Detect which cell encompasses the target text, then output its (x, y) center coordinate. 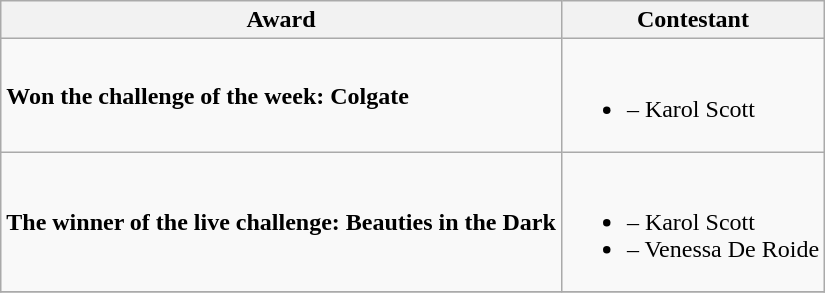
– Karol Scott (692, 96)
Won the challenge of the week: Colgate (282, 96)
– Karol Scott – Venessa De Roide (692, 222)
Award (282, 20)
The winner of the live challenge: Beauties in the Dark (282, 222)
Contestant (692, 20)
